Search for the cell housing the specified text and yield its [x, y] center coordinate. 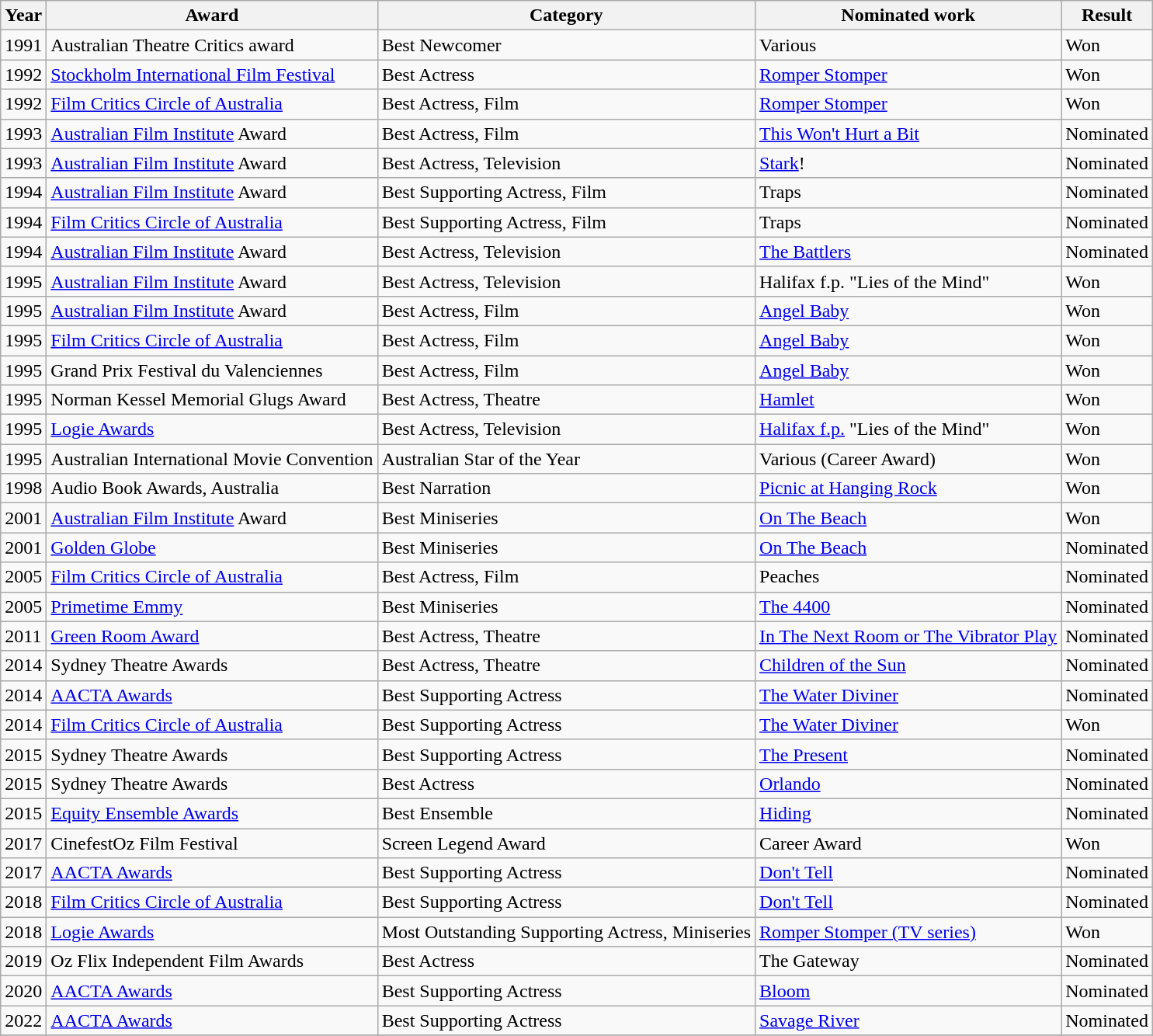
1998 [23, 488]
Best Ensemble [566, 813]
Result [1107, 16]
Norman Kessel Memorial Glugs Award [212, 400]
Australian Star of the Year [566, 459]
Australian International Movie Convention [212, 459]
Oz Flix Independent Film Awards [212, 961]
Nominated work [908, 16]
The Present [908, 754]
The Battlers [908, 252]
Hamlet [908, 400]
Peaches [908, 577]
Bloom [908, 991]
The 4400 [908, 607]
Australian Theatre Critics award [212, 45]
Golden Globe [212, 548]
Best Newcomer [566, 45]
Equity Ensemble Awards [212, 813]
Stockholm International Film Festival [212, 75]
Category [566, 16]
Career Award [908, 843]
This Won't Hurt a Bit [908, 134]
Audio Book Awards, Australia [212, 488]
Most Outstanding Supporting Actress, Miniseries [566, 932]
Award [212, 16]
The Gateway [908, 961]
1991 [23, 45]
Stark! [908, 163]
Children of the Sun [908, 666]
2020 [23, 991]
2019 [23, 961]
2022 [23, 1020]
2011 [23, 636]
In The Next Room or The Vibrator Play [908, 636]
Savage River [908, 1020]
Year [23, 16]
Various [908, 45]
Screen Legend Award [566, 843]
Green Room Award [212, 636]
Grand Prix Festival du Valenciennes [212, 370]
CinefestOz Film Festival [212, 843]
Primetime Emmy [212, 607]
Romper Stomper (TV series) [908, 932]
Hiding [908, 813]
Best Narration [566, 488]
Picnic at Hanging Rock [908, 488]
Various (Career Award) [908, 459]
Orlando [908, 784]
